For the text-containing cell, return its midpoint in (X, Y) coordinate format. 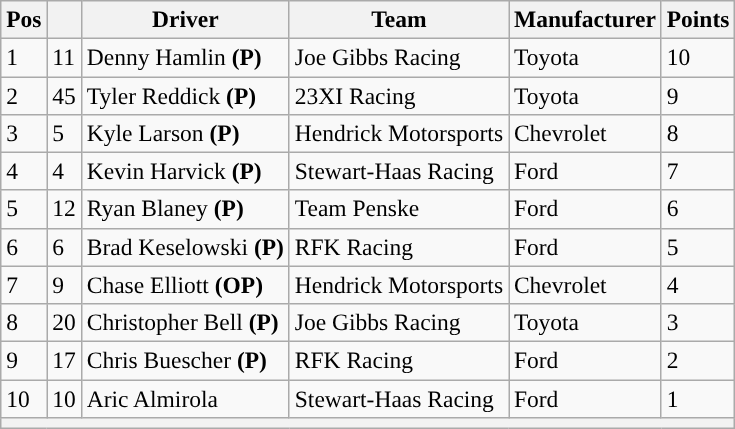
23XI Racing (398, 95)
20 (64, 322)
Christopher Bell (P) (185, 322)
Team (398, 19)
Driver (185, 19)
Aric Almirola (185, 398)
Ryan Blaney (P) (185, 209)
Points (698, 19)
11 (64, 57)
Denny Hamlin (P) (185, 57)
45 (64, 95)
Kevin Harvick (P) (185, 171)
Chase Elliott (OP) (185, 285)
Brad Keselowski (P) (185, 247)
Kyle Larson (P) (185, 133)
12 (64, 209)
Tyler Reddick (P) (185, 95)
Team Penske (398, 209)
17 (64, 360)
Chris Buescher (P) (185, 360)
Pos (24, 19)
Manufacturer (584, 19)
